For the text-containing cell, return its midpoint in (X, Y) coordinate format. 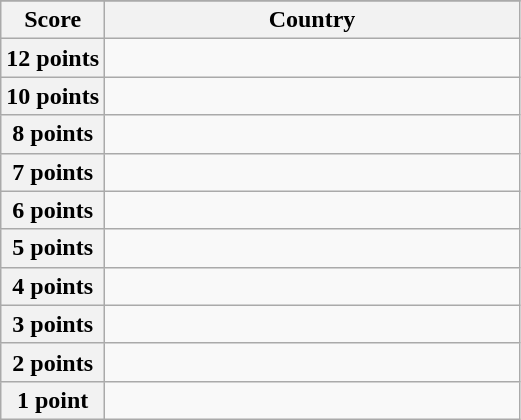
2 points (53, 362)
10 points (53, 96)
Score (53, 20)
3 points (53, 324)
5 points (53, 248)
4 points (53, 286)
12 points (53, 58)
7 points (53, 172)
Country (312, 20)
8 points (53, 134)
6 points (53, 210)
1 point (53, 400)
